Capture the cell that displays the provided text and extract its (X, Y) central coordinate. 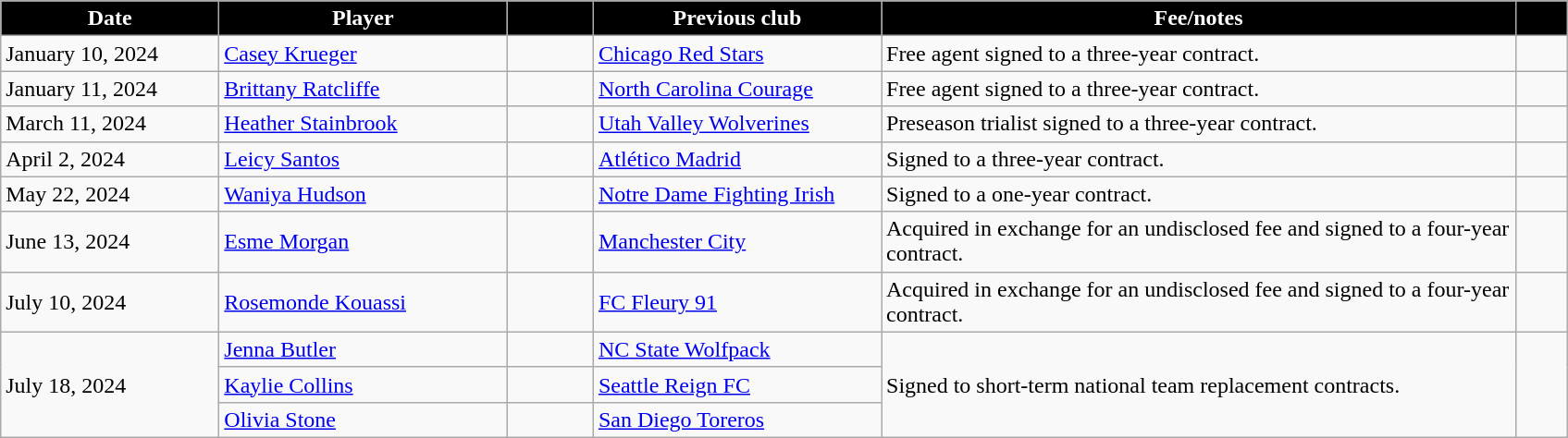
January 10, 2024 (110, 54)
Seattle Reign FC (736, 384)
Chicago Red Stars (736, 54)
San Diego Toreros (736, 420)
Fee/notes (1198, 18)
Jenna Butler (363, 349)
Notre Dame Fighting Irish (736, 194)
Kaylie Collins (363, 384)
Heather Stainbrook (363, 124)
Waniya Hudson (363, 194)
NC State Wolfpack (736, 349)
January 11, 2024 (110, 89)
Manchester City (736, 242)
Date (110, 18)
North Carolina Courage (736, 89)
Atlético Madrid (736, 159)
FC Fleury 91 (736, 301)
April 2, 2024 (110, 159)
Signed to a three-year contract. (1198, 159)
Utah Valley Wolverines (736, 124)
Preseason trialist signed to a three-year contract. (1198, 124)
Player (363, 18)
Leicy Santos (363, 159)
Esme Morgan (363, 242)
July 10, 2024 (110, 301)
Brittany Ratcliffe (363, 89)
Signed to short-term national team replacement contracts. (1198, 384)
Casey Krueger (363, 54)
June 13, 2024 (110, 242)
Rosemonde Kouassi (363, 301)
Previous club (736, 18)
Signed to a one-year contract. (1198, 194)
Olivia Stone (363, 420)
July 18, 2024 (110, 384)
March 11, 2024 (110, 124)
May 22, 2024 (110, 194)
